Output the (x, y) coordinate of the center of the cell containing the given text.  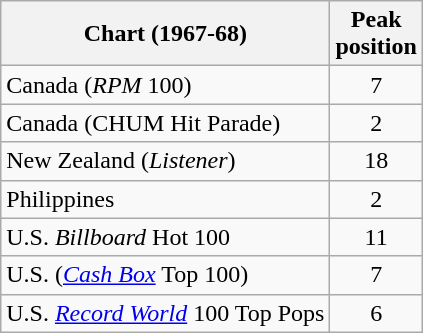
Peakposition (376, 34)
11 (376, 237)
U.S. Billboard Hot 100 (166, 237)
6 (376, 313)
U.S. (Cash Box Top 100) (166, 275)
U.S. Record World 100 Top Pops (166, 313)
Canada (CHUM Hit Parade) (166, 123)
Canada (RPM 100) (166, 85)
New Zealand (Listener) (166, 161)
Philippines (166, 199)
Chart (1967-68) (166, 34)
18 (376, 161)
